For the text-containing cell, return its midpoint in (X, Y) coordinate format. 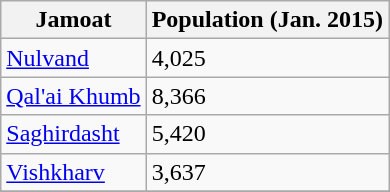
Saghirdasht (74, 134)
Nulvand (74, 58)
Vishkharv (74, 172)
4,025 (267, 58)
8,366 (267, 96)
Jamoat (74, 20)
Population (Jan. 2015) (267, 20)
3,637 (267, 172)
Qal'ai Khumb (74, 96)
5,420 (267, 134)
